Locate the cell with the specified text and output its (x, y) center coordinate. 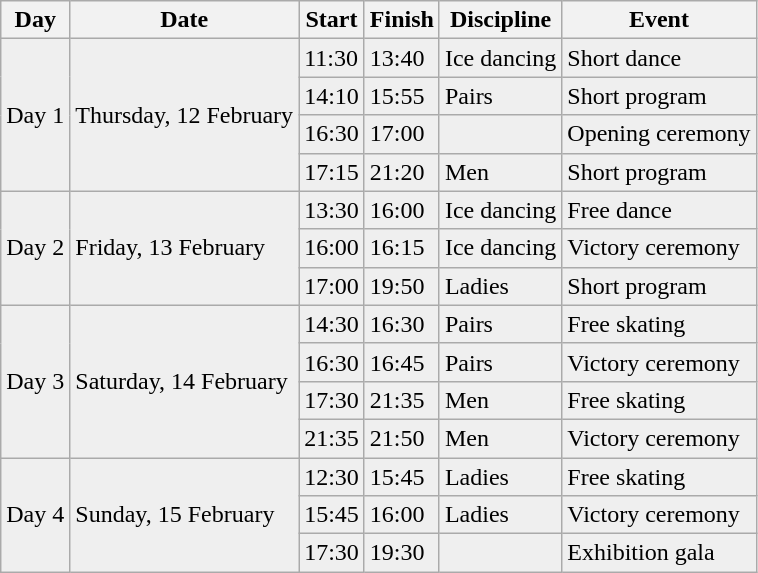
21:50 (402, 438)
Short dance (659, 58)
12:30 (332, 477)
14:10 (332, 96)
16:15 (402, 248)
Thursday, 12 February (184, 115)
Day 3 (36, 381)
14:30 (332, 324)
Event (659, 20)
Day (36, 20)
Friday, 13 February (184, 248)
Opening ceremony (659, 134)
Start (332, 20)
Day 1 (36, 115)
Day 4 (36, 515)
16:45 (402, 362)
Finish (402, 20)
17:15 (332, 172)
Discipline (500, 20)
Saturday, 14 February (184, 381)
15:55 (402, 96)
Date (184, 20)
21:20 (402, 172)
13:30 (332, 210)
Sunday, 15 February (184, 515)
19:50 (402, 286)
Exhibition gala (659, 553)
11:30 (332, 58)
13:40 (402, 58)
Day 2 (36, 248)
19:30 (402, 553)
Free dance (659, 210)
